Determine the (x, y) coordinate at the center of the cell enclosing the given text.  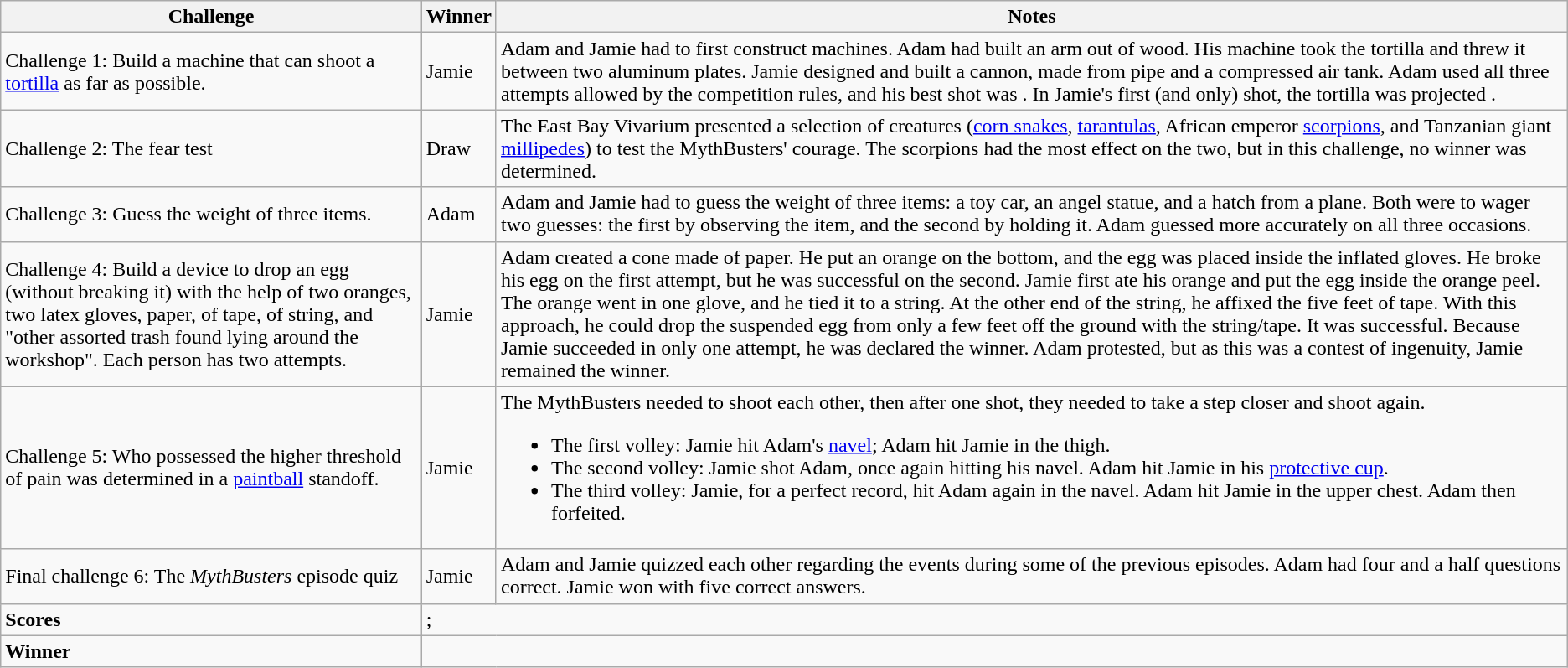
Challenge 3: Guess the weight of three items. (211, 215)
Draw (459, 148)
Challenge 2: The fear test (211, 148)
Challenge 5: Who possessed the higher threshold of pain was determined in a paintball standoff. (211, 468)
Scores (211, 619)
Challenge (211, 17)
Adam (459, 215)
Final challenge 6: The MythBusters episode quiz (211, 577)
Notes (1032, 17)
Challenge 1: Build a machine that can shoot a tortilla as far as possible. (211, 71)
; (994, 619)
